Pinpoint the cell where the given text exists, returning its [X, Y] midpoint coordinate. 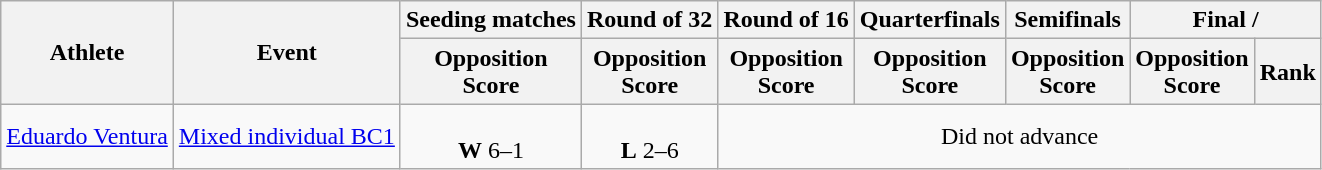
W 6–1 [490, 136]
Seeding matches [490, 20]
Quarterfinals [930, 20]
Semifinals [1067, 20]
Mixed individual BC1 [286, 136]
Rank [1288, 72]
Eduardo Ventura [88, 136]
Did not advance [1020, 136]
Event [286, 52]
Final / [1226, 20]
Round of 16 [786, 20]
L 2–6 [649, 136]
Round of 32 [649, 20]
Athlete [88, 52]
